Pinpoint the cell where the given text exists, returning its [X, Y] midpoint coordinate. 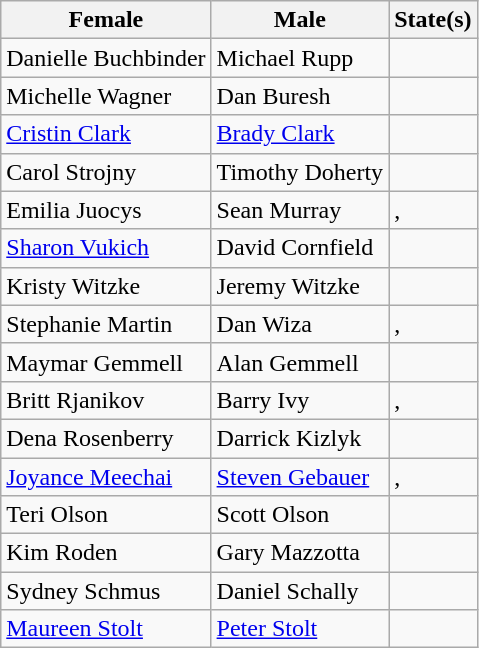
Jeremy Witzke [300, 286]
Male [300, 20]
Steven Gebauer [300, 477]
David Cornfield [300, 248]
Cristin Clark [106, 134]
Carol Strojny [106, 172]
Alan Gemmell [300, 362]
Peter Stolt [300, 629]
Scott Olson [300, 515]
Stephanie Martin [106, 324]
Dan Wiza [300, 324]
Brady Clark [300, 134]
Maureen Stolt [106, 629]
Sharon Vukich [106, 248]
Britt Rjanikov [106, 400]
Danielle Buchbinder [106, 58]
Timothy Doherty [300, 172]
Michael Rupp [300, 58]
Sydney Schmus [106, 591]
Michelle Wagner [106, 96]
Teri Olson [106, 515]
Darrick Kizlyk [300, 438]
Daniel Schally [300, 591]
Kristy Witzke [106, 286]
Kim Roden [106, 553]
Gary Mazzotta [300, 553]
State(s) [433, 20]
Emilia Juocys [106, 210]
Dena Rosenberry [106, 438]
Maymar Gemmell [106, 362]
Sean Murray [300, 210]
Female [106, 20]
Joyance Meechai [106, 477]
Barry Ivy [300, 400]
Dan Buresh [300, 96]
